Output the [X, Y] coordinate of the center of the cell containing the given text.  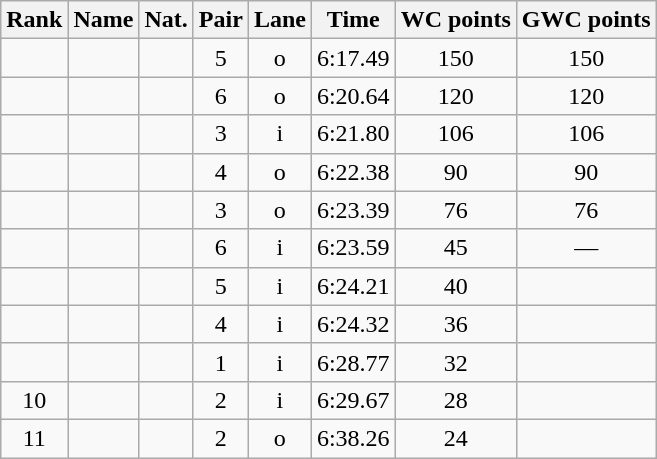
— [586, 248]
6:29.67 [353, 400]
6:17.49 [353, 58]
Pair [220, 20]
6:24.21 [353, 286]
10 [34, 400]
6:28.77 [353, 362]
32 [456, 362]
11 [34, 438]
6:24.32 [353, 324]
GWC points [586, 20]
Name [104, 20]
6:22.38 [353, 172]
6:20.64 [353, 96]
24 [456, 438]
1 [220, 362]
Nat. [166, 20]
6:21.80 [353, 134]
Time [353, 20]
28 [456, 400]
36 [456, 324]
6:38.26 [353, 438]
6:23.59 [353, 248]
45 [456, 248]
40 [456, 286]
6:23.39 [353, 210]
Lane [280, 20]
WC points [456, 20]
Rank [34, 20]
